Determine the (x, y) coordinate at the center of the cell enclosing the given text.  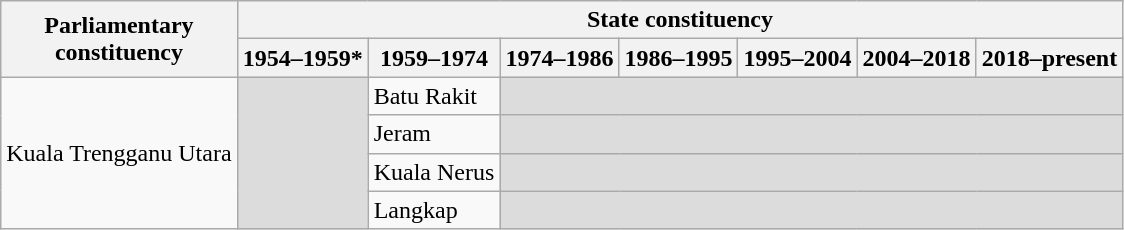
Parliamentaryconstituency (119, 39)
1986–1995 (678, 58)
Jeram (434, 134)
Batu Rakit (434, 96)
1959–1974 (434, 58)
1954–1959* (302, 58)
1995–2004 (798, 58)
1974–1986 (560, 58)
2004–2018 (916, 58)
Kuala Nerus (434, 172)
2018–present (1050, 58)
State constituency (680, 20)
Kuala Trengganu Utara (119, 153)
Langkap (434, 210)
